Locate the cell with the specified text and output its [x, y] center coordinate. 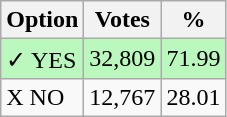
% [194, 20]
Votes [122, 20]
12,767 [122, 97]
71.99 [194, 59]
✓ YES [42, 59]
X NO [42, 97]
32,809 [122, 59]
28.01 [194, 97]
Option [42, 20]
